Find where the given text appears and provide that cell's center as [x, y] coordinate. 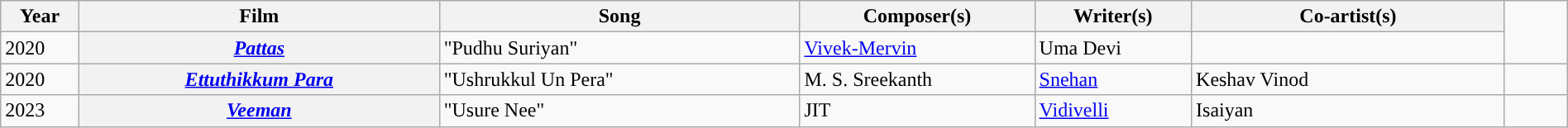
Co-artist(s) [1348, 17]
Composer(s) [917, 17]
Veeman [259, 111]
Song [619, 17]
Writer(s) [1113, 17]
Vivek-Mervin [917, 48]
Snehan [1113, 79]
Keshav Vinod [1348, 79]
JIT [917, 111]
"Ushrukkul Un Pera" [619, 79]
Vidivelli [1113, 111]
"Pudhu Suriyan" [619, 48]
Ettuthikkum Para [259, 79]
Isaiyan [1348, 111]
Pattas [259, 48]
Year [40, 17]
"Usure Nee" [619, 111]
M. S. Sreekanth [917, 79]
Film [259, 17]
2023 [40, 111]
Uma Devi [1113, 48]
